For the text-containing cell, return its midpoint in [x, y] coordinate format. 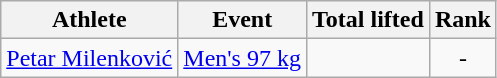
Petar Milenković [90, 58]
Event [242, 20]
Rank [462, 20]
Men's 97 kg [242, 58]
Total lifted [368, 20]
- [462, 58]
Athlete [90, 20]
